Capture the cell that displays the provided text and extract its (X, Y) central coordinate. 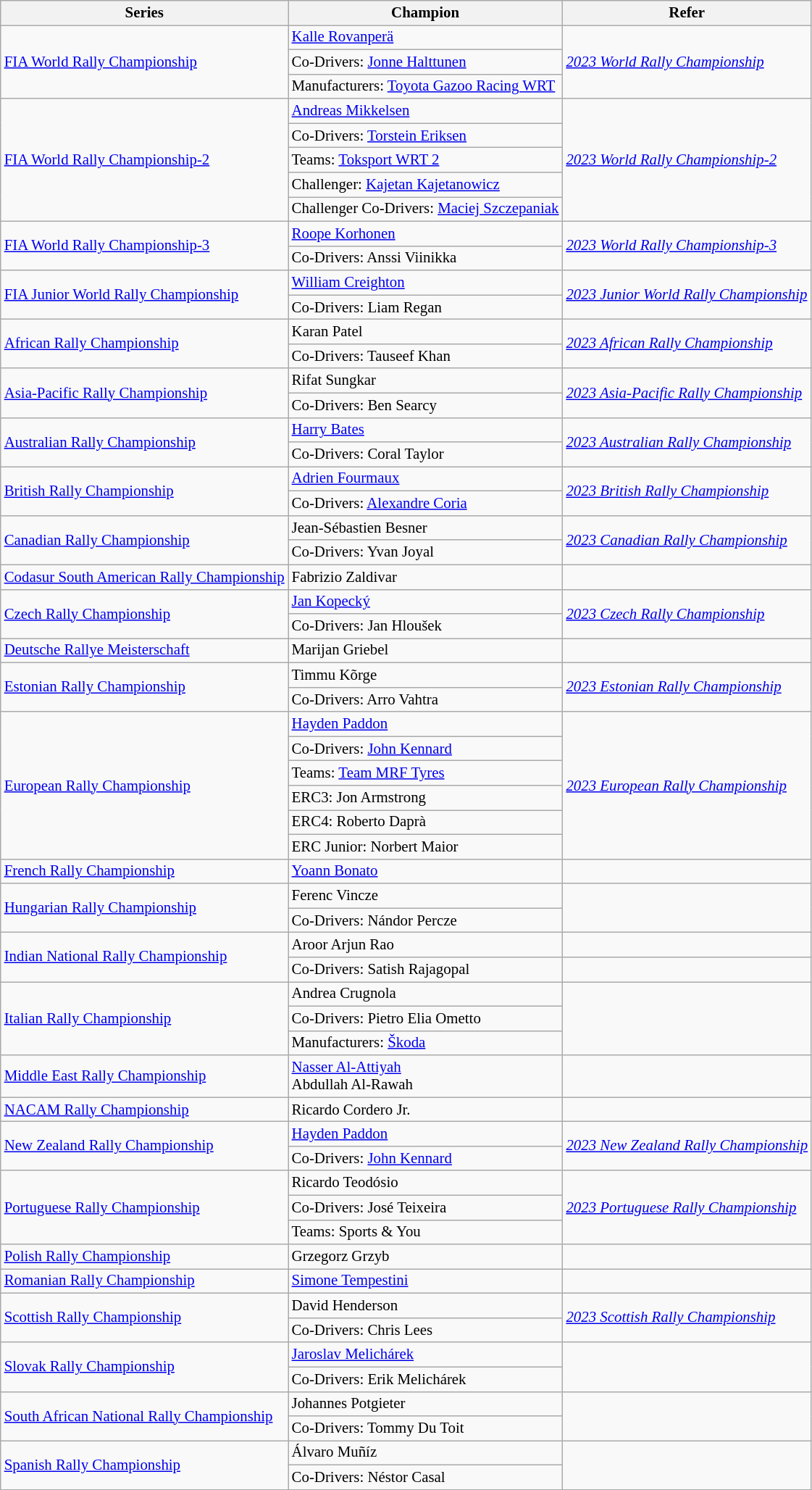
Canadian Rally Championship (145, 540)
Marijan Griebel (426, 651)
Czech Rally Championship (145, 614)
Co-Drivers: Tommy Du Toit (426, 1428)
European Rally Championship (145, 786)
Timmu Kõrge (426, 675)
David Henderson (426, 1306)
Champion (426, 13)
Ricardo Teodósio (426, 1183)
Romanian Rally Championship (145, 1281)
Co-Drivers: Pietro Elia Ometto (426, 1018)
William Creighton (426, 283)
African Rally Championship (145, 344)
Spanish Rally Championship (145, 1465)
2023 World Rally Championship (687, 62)
New Zealand Rally Championship (145, 1146)
Co-Drivers: Jonne Halttunen (426, 62)
Co-Drivers: Coral Taylor (426, 454)
FIA World Rally Championship-2 (145, 159)
FIA World Rally Championship-3 (145, 246)
Teams: Toksport WRT 2 (426, 160)
2023 African Rally Championship (687, 344)
Hungarian Rally Championship (145, 908)
Manufacturers: Škoda (426, 1043)
2023 Australian Rally Championship (687, 442)
Challenger: Kajetan Kajetanowicz (426, 185)
2023 Canadian Rally Championship (687, 540)
Adrien Fourmaux (426, 479)
Teams: Team MRF Tyres (426, 773)
Indian National Rally Championship (145, 957)
Simone Tempestini (426, 1281)
2023 Portuguese Rally Championship (687, 1207)
ERC4: Roberto Daprà (426, 823)
Aroor Arjun Rao (426, 945)
Jean-Sébastien Besner (426, 528)
2023 New Zealand Rally Championship (687, 1146)
Nasser Al-Attiyah Abdullah Al-Rawah (426, 1076)
2023 British Rally Championship (687, 491)
Co-Drivers: Liam Regan (426, 307)
Polish Rally Championship (145, 1257)
Co-Drivers: Erik Melichárek (426, 1379)
Teams: Sports & You (426, 1232)
Manufacturers: Toyota Gazoo Racing WRT (426, 86)
2023 World Rally Championship-3 (687, 246)
2023 Junior World Rally Championship (687, 295)
Codasur South American Rally Championship (145, 577)
Johannes Potgieter (426, 1404)
2023 European Rally Championship (687, 786)
Deutsche Rallye Meisterschaft (145, 651)
NACAM Rally Championship (145, 1110)
Co-Drivers: Jan Hloušek (426, 626)
Jan Kopecký (426, 602)
Estonian Rally Championship (145, 687)
Ricardo Cordero Jr. (426, 1110)
Asia-Pacific Rally Championship (145, 393)
2023 World Rally Championship-2 (687, 159)
Co-Drivers: José Teixeira (426, 1207)
Refer (687, 13)
Co-Drivers: Torstein Eriksen (426, 136)
Harry Bates (426, 430)
Co-Drivers: Anssi Viinikka (426, 258)
Challenger Co-Drivers: Maciej Szczepaniak (426, 209)
FIA Junior World Rally Championship (145, 295)
ERC3: Jon Armstrong (426, 798)
British Rally Championship (145, 491)
2023 Asia-Pacific Rally Championship (687, 393)
French Rally Championship (145, 871)
2023 Scottish Rally Championship (687, 1318)
Series (145, 13)
Middle East Rally Championship (145, 1076)
Co-Drivers: Nándor Percze (426, 920)
Scottish Rally Championship (145, 1318)
Co-Drivers: Arro Vahtra (426, 699)
2023 Estonian Rally Championship (687, 687)
2023 Czech Rally Championship (687, 614)
Australian Rally Championship (145, 442)
FIA World Rally Championship (145, 62)
Andrea Crugnola (426, 994)
Andreas Mikkelsen (426, 111)
Álvaro Muñíz (426, 1453)
Jaroslav Melichárek (426, 1354)
ERC Junior: Norbert Maior (426, 846)
Co-Drivers: Ben Searcy (426, 405)
South African National Rally Championship (145, 1416)
Slovak Rally Championship (145, 1367)
Co-Drivers: Yvan Joyal (426, 552)
Co-Drivers: Néstor Casal (426, 1477)
Yoann Bonato (426, 871)
Italian Rally Championship (145, 1018)
Co-Drivers: Tauseef Khan (426, 356)
Fabrizio Zaldivar (426, 577)
Rifat Sungkar (426, 380)
Grzegorz Grzyb (426, 1257)
Roope Korhonen (426, 233)
Ferenc Vincze (426, 896)
Co-Drivers: Satish Rajagopal (426, 970)
Co-Drivers: Chris Lees (426, 1330)
Kalle Rovanperä (426, 37)
Co-Drivers: Alexandre Coria (426, 504)
Karan Patel (426, 332)
Portuguese Rally Championship (145, 1207)
